Capture the cell that displays the provided text and extract its (X, Y) central coordinate. 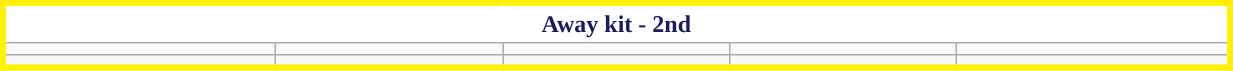
Away kit - 2nd (616, 23)
